Output the [x, y] coordinate of the center of the cell containing the given text.  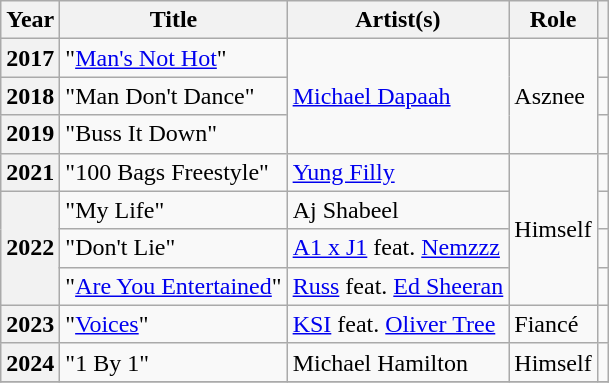
"1 By 1" [174, 362]
"100 Bags Freestyle" [174, 172]
Fiancé [553, 324]
"My Life" [174, 210]
2022 [30, 248]
2019 [30, 134]
Russ feat. Ed Sheeran [398, 286]
Yung Filly [398, 172]
KSI feat. Oliver Tree [398, 324]
Aj Shabeel [398, 210]
A1 x J1 feat. Nemzzz [398, 248]
Role [553, 20]
2021 [30, 172]
2024 [30, 362]
Title [174, 20]
"Man Don't Dance" [174, 96]
Artist(s) [398, 20]
"Don't Lie" [174, 248]
Michael Hamilton [398, 362]
Year [30, 20]
2023 [30, 324]
"Buss It Down" [174, 134]
"Man's Not Hot" [174, 58]
Michael Dapaah [398, 96]
"Voices" [174, 324]
2018 [30, 96]
"Are You Entertained" [174, 286]
Asznee [553, 96]
2017 [30, 58]
